For the text-containing cell, return its midpoint in [x, y] coordinate format. 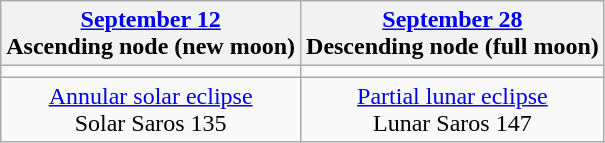
September 28Descending node (full moon) [453, 34]
Partial lunar eclipseLunar Saros 147 [453, 110]
Annular solar eclipseSolar Saros 135 [151, 110]
September 12Ascending node (new moon) [151, 34]
